From the cell containing the given text, extract its center point as [X, Y] coordinate. 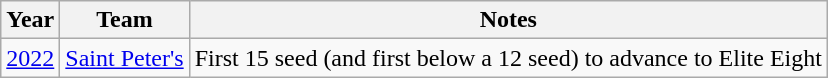
First 15 seed (and first below a 12 seed) to advance to Elite Eight [508, 58]
Team [124, 20]
2022 [30, 58]
Notes [508, 20]
Saint Peter's [124, 58]
Year [30, 20]
